Provide the (x, y) coordinate of the cell's center where the given text is located.  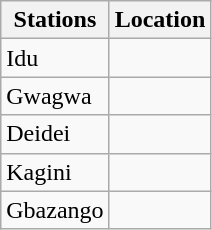
Gbazango (55, 210)
Location (160, 20)
Stations (55, 20)
Kagini (55, 172)
Gwagwa (55, 96)
Deidei (55, 134)
Idu (55, 58)
